For the text-containing cell, return its midpoint in (X, Y) coordinate format. 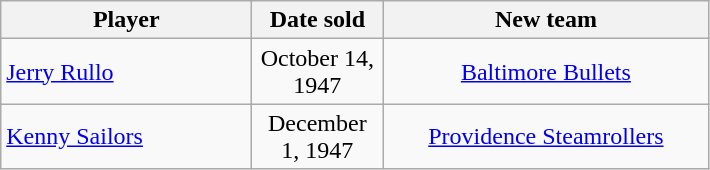
October 14, 1947 (318, 72)
Baltimore Bullets (546, 72)
December 1, 1947 (318, 136)
Providence Steamrollers (546, 136)
Player (126, 20)
New team (546, 20)
Jerry Rullo (126, 72)
Date sold (318, 20)
Kenny Sailors (126, 136)
